Extract the [x, y] coordinate from the center of the cell holding the provided text.  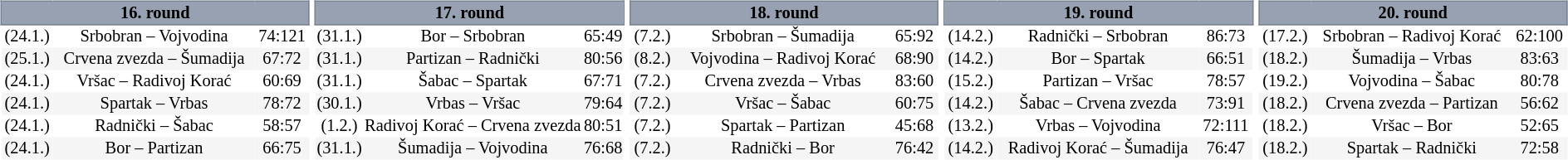
86:73 [1226, 36]
Vršac – Bor [1412, 126]
80:78 [1540, 81]
Radnički – Srbobran [1098, 36]
(8.2.) [652, 60]
80:51 [603, 126]
80:56 [603, 60]
Radnički – Šabac [154, 126]
62:100 [1540, 36]
(25.1.) [27, 60]
Vrbas – Vršac [473, 104]
Srbobran – Radivoj Korać [1412, 36]
20. round [1414, 12]
Vršac – Radivoj Korać [154, 81]
18. round [784, 12]
67:71 [603, 81]
Bor – Spartak [1098, 60]
72:111 [1226, 126]
Spartak – Partizan [783, 126]
60:75 [915, 104]
67:72 [282, 60]
45:68 [915, 126]
16. round [154, 12]
Radivoj Korać – Šumadija [1098, 149]
66:75 [282, 149]
78:57 [1226, 81]
Crvena zvezda – Šumadija [154, 60]
17. round [470, 12]
(1.2.) [339, 126]
Šumadija – Vrbas [1412, 60]
79:64 [603, 104]
58:57 [282, 126]
78:72 [282, 104]
65:92 [915, 36]
Spartak – Vrbas [154, 104]
73:91 [1226, 104]
65:49 [603, 36]
Partizan – Radnički [473, 60]
Vrbas – Vojvodina [1098, 126]
76:42 [915, 149]
Spartak – Radnički [1412, 149]
52:65 [1540, 126]
(17.2.) [1286, 36]
Vojvodina – Radivoj Korać [783, 60]
(13.2.) [970, 126]
Radnički – Bor [783, 149]
83:63 [1540, 60]
76:68 [603, 149]
(15.2.) [970, 81]
Šumadija – Vojvodina [473, 149]
56:62 [1540, 104]
Crvena zvezda – Vrbas [783, 81]
(19.2.) [1286, 81]
Šabac – Spartak [473, 81]
60:69 [282, 81]
76:47 [1226, 149]
66:51 [1226, 60]
74:121 [282, 36]
Partizan – Vršac [1098, 81]
Srbobran – Šumadija [783, 36]
Vojvodina – Šabac [1412, 81]
Crvena zvezda – Partizan [1412, 104]
Šabac – Crvena zvezda [1098, 104]
19. round [1098, 12]
(30.1.) [339, 104]
83:60 [915, 81]
Bor – Srbobran [473, 36]
72:58 [1540, 149]
Radivoj Korać – Crvena zvezda [473, 126]
Srbobran – Vojvodina [154, 36]
68:90 [915, 60]
Bor – Partizan [154, 149]
Vršac – Šabac [783, 104]
